Scan for the cell matching the given text and deliver its [x, y] coordinate at center. 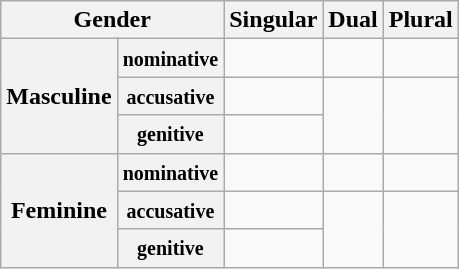
Singular [274, 20]
Masculine [59, 96]
Dual [353, 20]
Feminine [59, 210]
Gender [112, 20]
Plural [420, 20]
